From the cell containing the given text, extract its center point as [X, Y] coordinate. 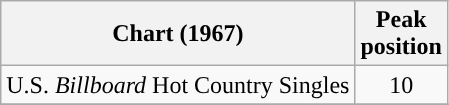
Chart (1967) [178, 34]
Peakposition [401, 34]
U.S. Billboard Hot Country Singles [178, 85]
10 [401, 85]
